Search for the cell housing the specified text and yield its (X, Y) center coordinate. 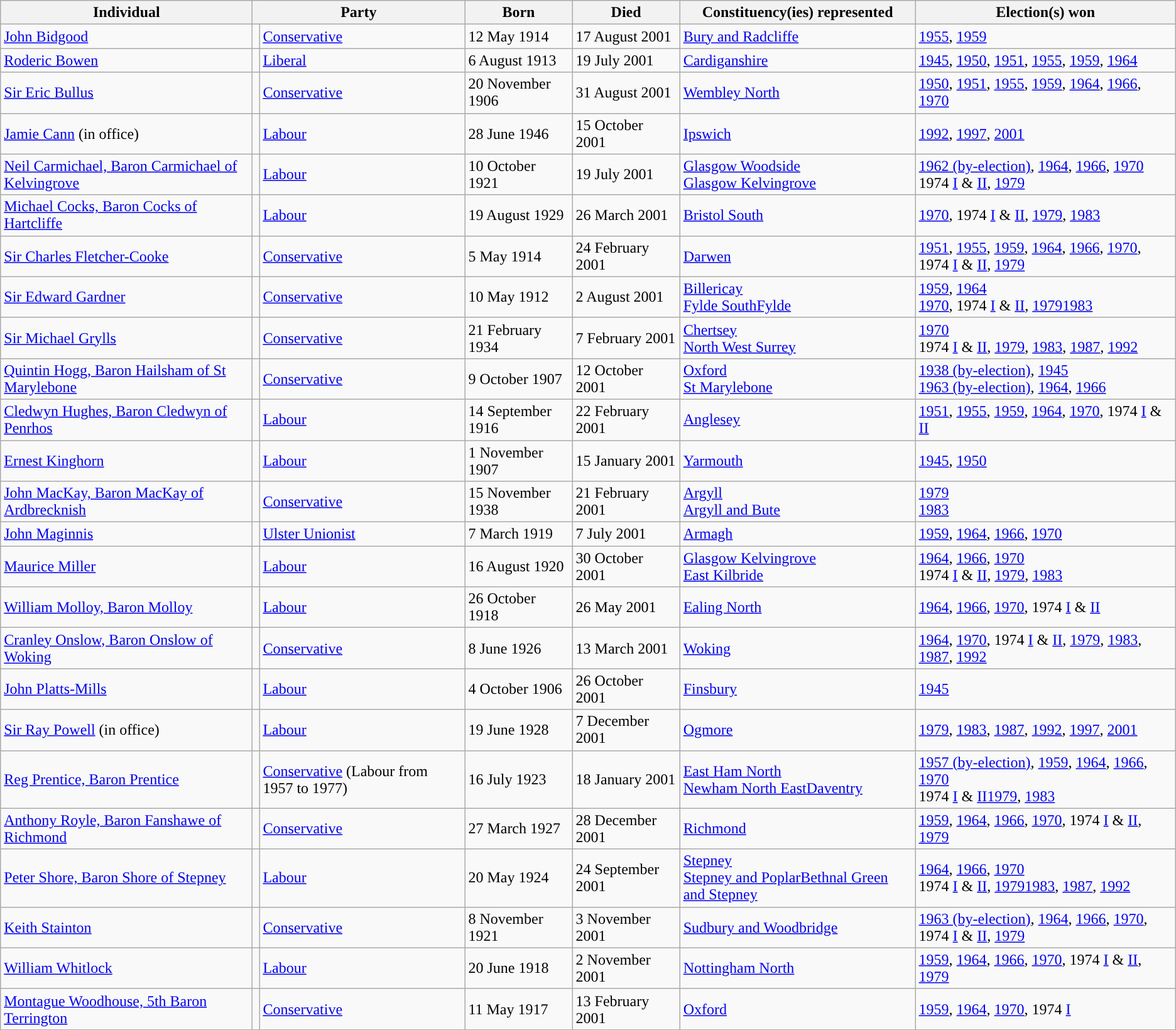
8 June 1926 (519, 649)
16 July 1923 (519, 779)
Reg Prentice, Baron Prentice (127, 779)
Finsbury (798, 689)
ChertseyNorth West Surrey (798, 338)
20 November 1906 (519, 93)
7 July 2001 (626, 534)
Sir Eric Bullus (127, 93)
Sudbury and Woodbridge (798, 928)
12 October 2001 (626, 378)
Bristol South (798, 215)
William Whitlock (127, 968)
30 October 2001 (626, 567)
19701974 I & II, 1979, 1983, 1987, 1992 (1045, 338)
East Ham NorthNewham North EastDaventry (798, 779)
Richmond (798, 828)
21 February 2001 (626, 501)
2 August 2001 (626, 297)
1964, 1966, 19701974 I & II, 1979, 1983 (1045, 567)
27 March 1927 (519, 828)
Sir Charles Fletcher-Cooke (127, 256)
19 June 1928 (519, 730)
1970, 1974 I & II, 1979, 1983 (1045, 215)
1945 (1045, 689)
12 May 1914 (519, 36)
1950, 1951, 1955, 1959, 1964, 1966, 1970 (1045, 93)
1957 (by-election), 1959, 1964, 1966, 19701974 I & II1979, 1983 (1045, 779)
18 January 2001 (626, 779)
Keith Stainton (127, 928)
4 October 1906 (519, 689)
2 November 2001 (626, 968)
28 December 2001 (626, 828)
Darwen (798, 256)
20 May 1924 (519, 878)
John Maginnis (127, 534)
Armagh (798, 534)
16 August 1920 (519, 567)
Ulster Unionist (362, 534)
14 September 1916 (519, 420)
22 February 2001 (626, 420)
John MacKay, Baron MacKay of Ardbrecknish (127, 501)
StepneyStepney and PoplarBethnal Green and Stepney (798, 878)
15 January 2001 (626, 460)
1964, 1966, 1970, 1974 I & II (1045, 607)
Ernest Kinghorn (127, 460)
1992, 1997, 2001 (1045, 133)
Individual (127, 13)
Anthony Royle, Baron Fanshawe of Richmond (127, 828)
26 March 2001 (626, 215)
Quintin Hogg, Baron Hailsham of St Marylebone (127, 378)
1955, 1959 (1045, 36)
1938 (by-election), 19451963 (by-election), 1964, 1966 (1045, 378)
Sir Edward Gardner (127, 297)
Yarmouth (798, 460)
1979, 1983, 1987, 1992, 1997, 2001 (1045, 730)
Bury and Radcliffe (798, 36)
Anglesey (798, 420)
Oxford (798, 1009)
17 August 2001 (626, 36)
Jamie Cann (in office) (127, 133)
John Bidgood (127, 36)
15 November 1938 (519, 501)
7 December 2001 (626, 730)
OxfordSt Marylebone (798, 378)
Peter Shore, Baron Shore of Stepney (127, 878)
Conservative (Labour from 1957 to 1977) (362, 779)
Ipswich (798, 133)
Nottingham North (798, 968)
Wembley North (798, 93)
Neil Carmichael, Baron Carmichael of Kelvingrove (127, 175)
1963 (by-election), 1964, 1966, 1970, 1974 I & II, 1979 (1045, 928)
28 June 1946 (519, 133)
Cranley Onslow, Baron Onslow of Woking (127, 649)
Party (359, 13)
10 October 1921 (519, 175)
24 February 2001 (626, 256)
10 May 1912 (519, 297)
BillericayFylde SouthFylde (798, 297)
Glasgow WoodsideGlasgow Kelvingrove (798, 175)
Cardiganshire (798, 60)
13 March 2001 (626, 649)
Cledwyn Hughes, Baron Cledwyn of Penrhos (127, 420)
Liberal (362, 60)
31 August 2001 (626, 93)
11 May 1917 (519, 1009)
8 November 1921 (519, 928)
15 October 2001 (626, 133)
19 August 1929 (519, 215)
Maurice Miller (127, 567)
Died (626, 13)
Constituency(ies) represented (798, 13)
24 September 2001 (626, 878)
Woking (798, 649)
1951, 1955, 1959, 1964, 1966, 1970, 1974 I & II, 1979 (1045, 256)
Roderic Bowen (127, 60)
20 June 1918 (519, 968)
ArgyllArgyll and Bute (798, 501)
Born (519, 13)
19791983 (1045, 501)
1964, 1970, 1974 I & II, 1979, 1983, 1987, 1992 (1045, 649)
1951, 1955, 1959, 1964, 1970, 1974 I & II (1045, 420)
21 February 1934 (519, 338)
Michael Cocks, Baron Cocks of Hartcliffe (127, 215)
7 March 1919 (519, 534)
1 November 1907 (519, 460)
1959, 19641970, 1974 I & II, 19791983 (1045, 297)
1962 (by-election), 1964, 1966, 19701974 I & II, 1979 (1045, 175)
5 May 1914 (519, 256)
1945, 1950 (1045, 460)
Ealing North (798, 607)
1959, 1964, 1966, 1970 (1045, 534)
3 November 2001 (626, 928)
9 October 1907 (519, 378)
Election(s) won (1045, 13)
John Platts-Mills (127, 689)
26 October 1918 (519, 607)
13 February 2001 (626, 1009)
1959, 1964, 1970, 1974 I (1045, 1009)
Sir Michael Grylls (127, 338)
1945, 1950, 1951, 1955, 1959, 1964 (1045, 60)
Glasgow KelvingroveEast Kilbride (798, 567)
William Molloy, Baron Molloy (127, 607)
Montague Woodhouse, 5th Baron Terrington (127, 1009)
Sir Ray Powell (in office) (127, 730)
26 October 2001 (626, 689)
7 February 2001 (626, 338)
26 May 2001 (626, 607)
6 August 1913 (519, 60)
Ogmore (798, 730)
1964, 1966, 19701974 I & II, 19791983, 1987, 1992 (1045, 878)
